Capture the cell that displays the provided text and extract its [X, Y] central coordinate. 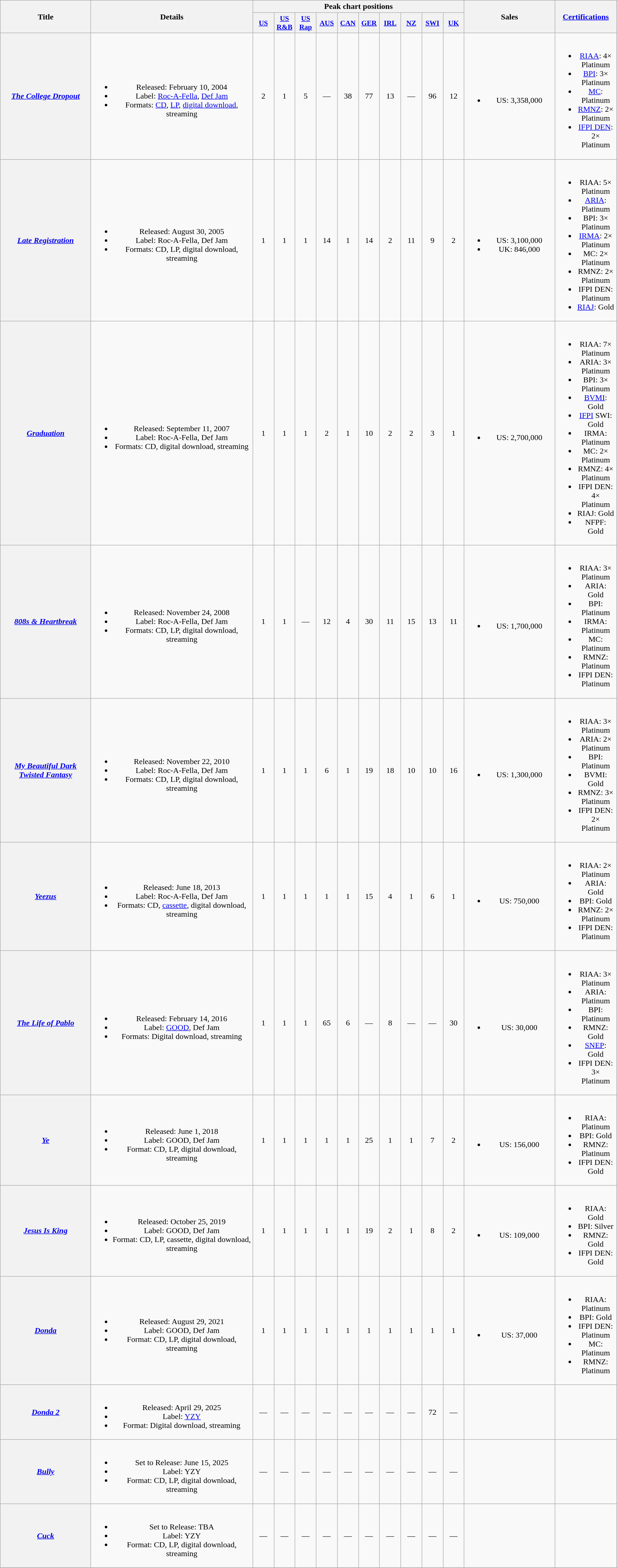
Donda [45, 1330]
Bully [45, 1472]
My Beautiful Dark Twisted Fantasy [45, 770]
Certifications [586, 16]
77 [369, 96]
Released: November 22, 2010Label: Roc-A-Fella, Def JamFormats: CD, LP, digital download, streaming [172, 770]
USRap [306, 23]
Yeezus [45, 897]
Donda 2 [45, 1412]
Details [172, 16]
Set to Release: TBALabel: YZYFormat: CD, LP, digital download, streaming [172, 1536]
NZ [411, 23]
Peak chart positions [359, 7]
US: 1,300,000 [510, 770]
US: 1,700,000 [510, 622]
US: 3,358,000 [510, 96]
CAN [348, 23]
Released: August 30, 2005Label: Roc-A-Fella, Def JamFormats: CD, LP, digital download, streaming [172, 240]
US: 750,000 [510, 897]
UK [454, 23]
25 [369, 1140]
AUS [327, 23]
US [263, 23]
RIAA: GoldBPI: SilverRMNZ: GoldIFPI DEN: Gold [586, 1231]
Set to Release: June 15, 2025 Label: YZYFormat: CD, LP, digital download, streaming [172, 1472]
Late Registration [45, 240]
US: 37,000 [510, 1330]
96 [432, 96]
SWI [432, 23]
Jesus Is King [45, 1231]
9 [432, 240]
72 [432, 1412]
US: 3,100,000UK: 846,000 [510, 240]
Released: April 29, 2025Label: YZYFormat: Digital download, streaming [172, 1412]
Released: November 24, 2008Label: Roc-A-Fella, Def JamFormats: CD, LP, digital download, streaming [172, 622]
808s & Heartbreak [45, 622]
Released: June 18, 2013Label: Roc-A-Fella, Def JamFormats: CD, cassette, digital download, streaming [172, 897]
Released: September 11, 2007Label: Roc-A-Fella, Def JamFormats: CD, digital download, streaming [172, 433]
Released: June 1, 2018Label: GOOD, Def JamFormat: CD, LP, digital download, streaming [172, 1140]
IRL [390, 23]
GER [369, 23]
The Life of Pablo [45, 1022]
Graduation [45, 433]
RIAA: 4× PlatinumBPI: 3× PlatinumMC: PlatinumRMNZ: 2× PlatinumIFPI DEN: 2× Platinum [586, 96]
Ye [45, 1140]
RIAA: 3× PlatinumARIA: GoldBPI: PlatinumIRMA: PlatinumMC: PlatinumRMNZ: PlatinumIFPI DEN: Platinum [586, 622]
RIAA: 3× PlatinumARIA: 2× PlatinumBPI: PlatinumBVMI: GoldRMNZ: 3× PlatinumIFPI DEN: 2× Platinum [586, 770]
RIAA: 5× PlatinumARIA: PlatinumBPI: 3× PlatinumIRMA: 2× PlatinumMC: 2× PlatinumRMNZ: 2× PlatinumIFPI DEN: PlatinumRIAJ: Gold [586, 240]
3 [432, 433]
18 [390, 770]
RIAA: 2× PlatinumARIA: GoldBPI: GoldRMNZ: 2× PlatinumIFPI DEN: Platinum [586, 897]
RIAA: PlatinumBPI: GoldRMNZ: PlatinumIFPI DEN: Gold [586, 1140]
Released: August 29, 2021Label: GOOD, Def JamFormat: CD, LP, digital download, streaming [172, 1330]
Cuck [45, 1536]
Released: February 10, 2004Label: Roc-A-Fella, Def JamFormats: CD, LP, digital download, streaming [172, 96]
US: 2,700,000 [510, 433]
Title [45, 16]
16 [454, 770]
RIAA: 3× PlatinumARIA: PlatinumBPI: PlatinumRMNZ: GoldSNEP: GoldIFPI DEN: 3× Platinum [586, 1022]
Released: February 14, 2016Label: GOOD, Def JamFormats: Digital download, streaming [172, 1022]
RIAA: PlatinumBPI: GoldIFPI DEN: PlatinumMC: PlatinumRMNZ: Platinum [586, 1330]
US: 156,000 [510, 1140]
The College Dropout [45, 96]
Sales [510, 16]
USR&B [284, 23]
Released: October 25, 2019Label: GOOD, Def JamFormat: CD, LP, cassette, digital download, streaming [172, 1231]
US: 30,000 [510, 1022]
5 [306, 96]
US: 109,000 [510, 1231]
65 [327, 1022]
7 [432, 1140]
38 [348, 96]
